Find where the given text appears and provide that cell's center as [X, Y] coordinate. 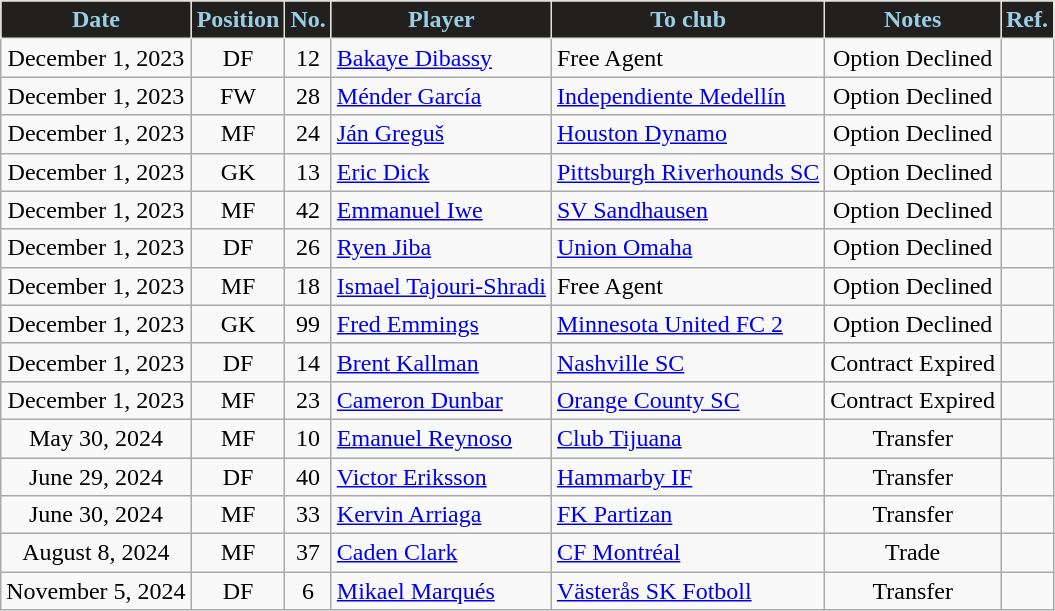
Cameron Dunbar [441, 400]
13 [308, 172]
Ménder García [441, 96]
Kervin Arriaga [441, 515]
May 30, 2024 [96, 438]
Orange County SC [688, 400]
FK Partizan [688, 515]
37 [308, 553]
Minnesota United FC 2 [688, 324]
26 [308, 248]
Ryen Jiba [441, 248]
Independiente Medellín [688, 96]
Emmanuel Iwe [441, 210]
No. [308, 20]
Ján Greguš [441, 134]
Eric Dick [441, 172]
33 [308, 515]
To club [688, 20]
Ref. [1026, 20]
40 [308, 477]
Player [441, 20]
August 8, 2024 [96, 553]
CF Montréal [688, 553]
SV Sandhausen [688, 210]
Nashville SC [688, 362]
Ismael Tajouri-Shradi [441, 286]
Bakaye Dibassy [441, 58]
Victor Eriksson [441, 477]
24 [308, 134]
Brent Kallman [441, 362]
10 [308, 438]
Hammarby IF [688, 477]
June 30, 2024 [96, 515]
Emanuel Reynoso [441, 438]
June 29, 2024 [96, 477]
6 [308, 591]
12 [308, 58]
FW [238, 96]
99 [308, 324]
Position [238, 20]
28 [308, 96]
42 [308, 210]
Date [96, 20]
Fred Emmings [441, 324]
Mikael Marqués [441, 591]
Pittsburgh Riverhounds SC [688, 172]
18 [308, 286]
November 5, 2024 [96, 591]
23 [308, 400]
Notes [913, 20]
Union Omaha [688, 248]
Caden Clark [441, 553]
Club Tijuana [688, 438]
14 [308, 362]
Trade [913, 553]
Västerås SK Fotboll [688, 591]
Houston Dynamo [688, 134]
